Output the [X, Y] coordinate of the center of the cell containing the given text.  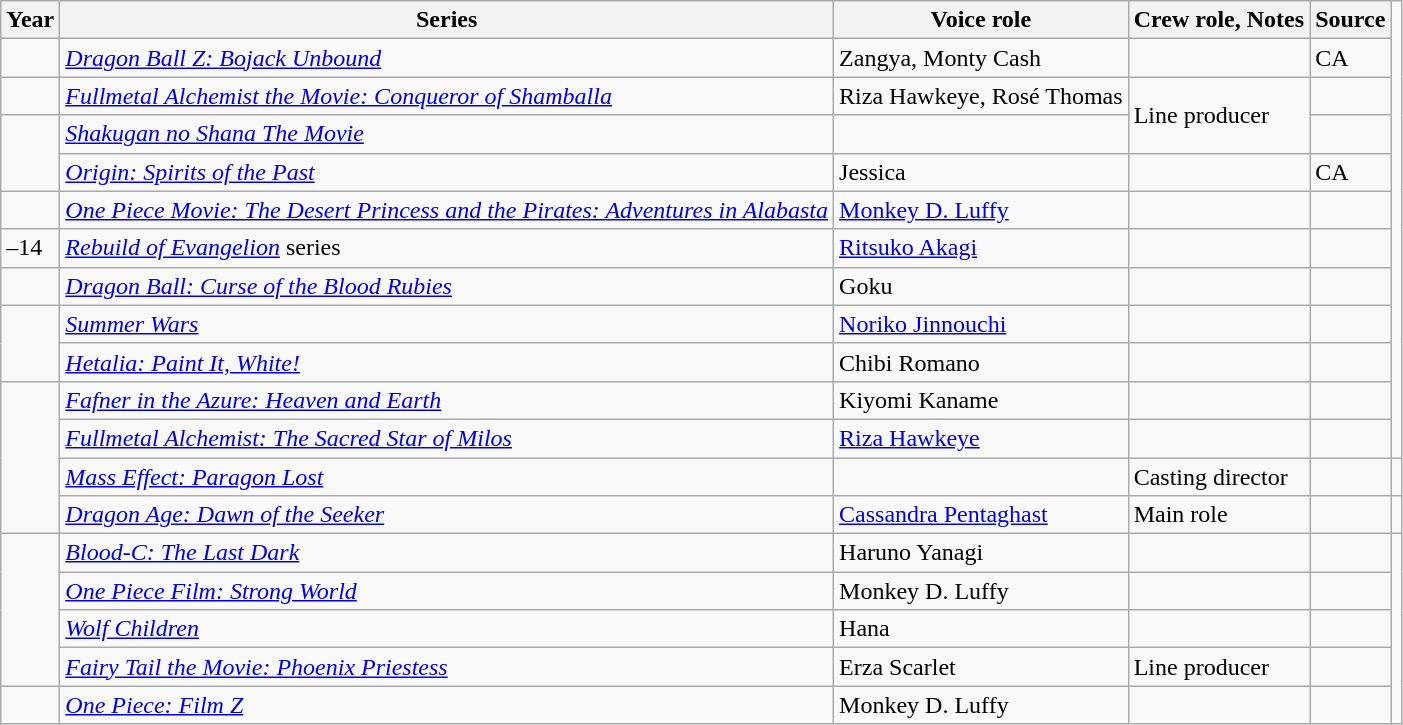
Erza Scarlet [982, 667]
Noriko Jinnouchi [982, 324]
Blood-C: The Last Dark [447, 553]
Kiyomi Kaname [982, 400]
Fairy Tail the Movie: Phoenix Priestess [447, 667]
Rebuild of Evangelion series [447, 248]
Ritsuko Akagi [982, 248]
Wolf Children [447, 629]
Dragon Age: Dawn of the Seeker [447, 515]
Origin: Spirits of the Past [447, 172]
Casting director [1218, 477]
Zangya, Monty Cash [982, 58]
One Piece Film: Strong World [447, 591]
Hana [982, 629]
Year [30, 20]
Shakugan no Shana The Movie [447, 134]
One Piece Movie: The Desert Princess and the Pirates: Adventures in Alabasta [447, 210]
Haruno Yanagi [982, 553]
Fafner in the Azure: Heaven and Earth [447, 400]
One Piece: Film Z [447, 705]
Mass Effect: Paragon Lost [447, 477]
Jessica [982, 172]
Riza Hawkeye [982, 438]
Summer Wars [447, 324]
Voice role [982, 20]
Main role [1218, 515]
Source [1350, 20]
Chibi Romano [982, 362]
–14 [30, 248]
Riza Hawkeye, Rosé Thomas [982, 96]
Hetalia: Paint It, White! [447, 362]
Goku [982, 286]
Dragon Ball Z: Bojack Unbound [447, 58]
Series [447, 20]
Dragon Ball: Curse of the Blood Rubies [447, 286]
Crew role, Notes [1218, 20]
Cassandra Pentaghast [982, 515]
Fullmetal Alchemist: The Sacred Star of Milos [447, 438]
Fullmetal Alchemist the Movie: Conqueror of Shamballa [447, 96]
